Extract the (X, Y) coordinate from the center of the cell holding the provided text.  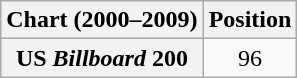
US Billboard 200 (102, 58)
Position (250, 20)
96 (250, 58)
Chart (2000–2009) (102, 20)
